Extract the [X, Y] coordinate from the center of the cell holding the provided text.  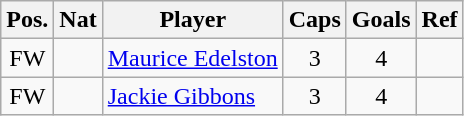
Player [192, 20]
Goals [381, 20]
Nat [78, 20]
Caps [314, 20]
Pos. [28, 20]
Ref [440, 20]
Jackie Gibbons [192, 96]
Maurice Edelston [192, 58]
